Output the (x, y) coordinate of the center of the cell containing the given text.  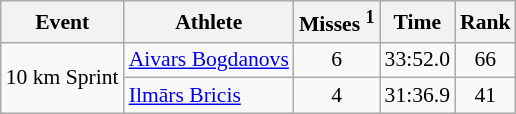
Time (418, 22)
Rank (486, 22)
Aivars Bogdanovs (209, 60)
10 km Sprint (62, 78)
Ilmārs Bricis (209, 96)
Athlete (209, 22)
33:52.0 (418, 60)
66 (486, 60)
41 (486, 96)
Event (62, 22)
4 (337, 96)
31:36.9 (418, 96)
Misses 1 (337, 22)
6 (337, 60)
